Pinpoint the cell where the given text exists, returning its (X, Y) midpoint coordinate. 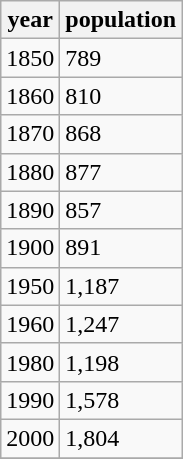
1,804 (121, 438)
1,198 (121, 362)
1870 (30, 134)
868 (121, 134)
1,187 (121, 286)
1860 (30, 96)
789 (121, 58)
1850 (30, 58)
1890 (30, 210)
810 (121, 96)
891 (121, 248)
857 (121, 210)
1,247 (121, 324)
1,578 (121, 400)
877 (121, 172)
1960 (30, 324)
1980 (30, 362)
1880 (30, 172)
year (30, 20)
1900 (30, 248)
1950 (30, 286)
population (121, 20)
2000 (30, 438)
1990 (30, 400)
